For the text-containing cell, return its midpoint in [x, y] coordinate format. 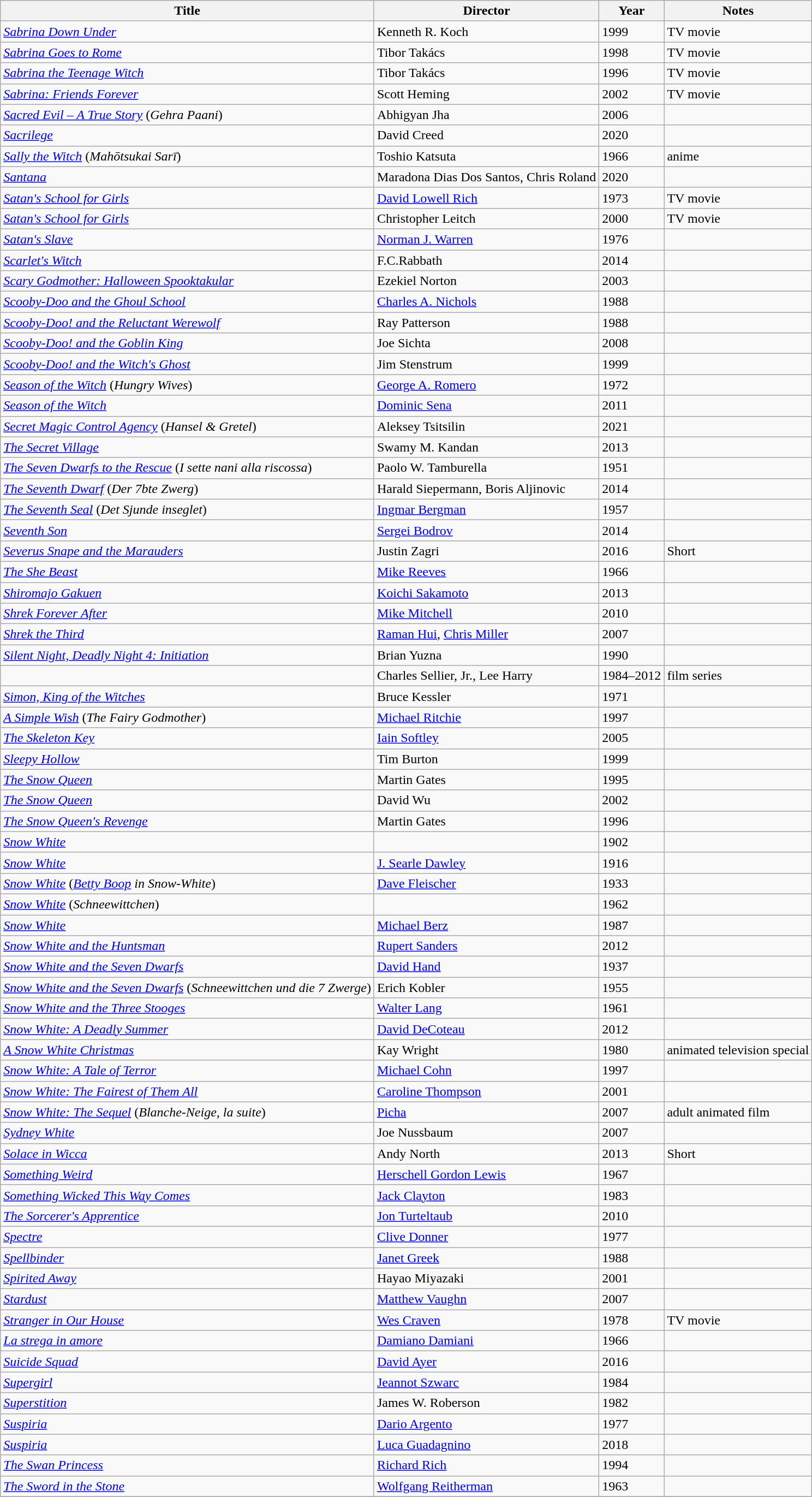
Suicide Squad [188, 1362]
Spirited Away [188, 1279]
Season of the Witch [188, 406]
Christopher Leitch [486, 218]
Maradona Dias Dos Santos, Chris Roland [486, 177]
Stranger in Our House [188, 1320]
Joe Sichta [486, 343]
Erich Kobler [486, 988]
Snow White and the Three Stooges [188, 1008]
David Wu [486, 800]
Caroline Thompson [486, 1091]
Ezekiel Norton [486, 281]
Charles Sellier, Jr., Lee Harry [486, 676]
J. Searle Dawley [486, 863]
Toshio Katsuta [486, 156]
Luca Guadagnino [486, 1445]
Tim Burton [486, 759]
F.C.Rabbath [486, 260]
David Lowell Rich [486, 198]
2018 [632, 1445]
1962 [632, 904]
The Secret Village [188, 447]
1963 [632, 1486]
1902 [632, 842]
Sleepy Hollow [188, 759]
1984–2012 [632, 676]
The Seventh Dwarf (Der 7bte Zwerg) [188, 489]
David Creed [486, 135]
Snow White: The Sequel (Blanche-Neige, la suite) [188, 1112]
1967 [632, 1174]
2005 [632, 738]
1972 [632, 385]
Mike Mitchell [486, 614]
Rupert Sanders [486, 946]
Sacrilege [188, 135]
1984 [632, 1382]
1951 [632, 468]
Koichi Sakamoto [486, 592]
Sergei Bodrov [486, 530]
Jeannot Szwarc [486, 1382]
1937 [632, 967]
Norman J. Warren [486, 239]
Herschell Gordon Lewis [486, 1174]
1995 [632, 780]
1990 [632, 655]
The Sorcerer's Apprentice [188, 1216]
2003 [632, 281]
Shrek Forever After [188, 614]
Dominic Sena [486, 406]
Raman Hui, Chris Miller [486, 634]
Satan's Slave [188, 239]
Seventh Son [188, 530]
Scooby-Doo! and the Goblin King [188, 343]
Santana [188, 177]
film series [738, 676]
1976 [632, 239]
Harald Siepermann, Boris Aljinovic [486, 489]
animated television special [738, 1050]
Something Weird [188, 1174]
1983 [632, 1195]
Walter Lang [486, 1008]
Michael Ritchie [486, 717]
Richard Rich [486, 1465]
Ingmar Bergman [486, 509]
Sabrina the Teenage Witch [188, 73]
Charles A. Nichols [486, 302]
Snow White: The Fairest of Them All [188, 1091]
Solace in Wicca [188, 1154]
1955 [632, 988]
Hayao Miyazaki [486, 1279]
Snow White and the Seven Dwarfs (Schneewittchen und die 7 Zwerge) [188, 988]
The Sword in the Stone [188, 1486]
Sabrina: Friends Forever [188, 94]
The Skeleton Key [188, 738]
Justin Zagri [486, 551]
Kay Wright [486, 1050]
David Hand [486, 967]
Paolo W. Tamburella [486, 468]
Something Wicked This Way Comes [188, 1195]
Michael Berz [486, 925]
Snow White and the Seven Dwarfs [188, 967]
Jim Stenstrum [486, 364]
Dario Argento [486, 1424]
Simon, King of the Witches [188, 697]
The Seven Dwarfs to the Rescue (I sette nani alla riscossa) [188, 468]
2011 [632, 406]
Sacred Evil – A True Story (Gehra Paani) [188, 115]
David Ayer [486, 1362]
Supergirl [188, 1382]
David DeCoteau [486, 1029]
1987 [632, 925]
The Seventh Seal (Det Sjunde inseglet) [188, 509]
Sabrina Down Under [188, 32]
George A. Romero [486, 385]
Shiromajo Gakuen [188, 592]
Spectre [188, 1237]
Spellbinder [188, 1257]
Joe Nussbaum [486, 1133]
Scary Godmother: Halloween Spooktakular [188, 281]
Mike Reeves [486, 572]
1978 [632, 1320]
Director [486, 11]
Severus Snape and the Marauders [188, 551]
Year [632, 11]
1916 [632, 863]
The Snow Queen's Revenge [188, 821]
Picha [486, 1112]
2000 [632, 218]
Notes [738, 11]
Bruce Kessler [486, 697]
1971 [632, 697]
Sally the Witch (Mahōtsukai Sarī) [188, 156]
anime [738, 156]
Season of the Witch (Hungry Wives) [188, 385]
Iain Softley [486, 738]
2006 [632, 115]
Title [188, 11]
Wes Craven [486, 1320]
Stardust [188, 1299]
Damiano Damiani [486, 1341]
2021 [632, 426]
1961 [632, 1008]
Snow White (Betty Boop in Snow-White) [188, 883]
Kenneth R. Koch [486, 32]
The Swan Princess [188, 1465]
The She Beast [188, 572]
James W. Roberson [486, 1403]
1980 [632, 1050]
1994 [632, 1465]
Sydney White [188, 1133]
1933 [632, 883]
2008 [632, 343]
Janet Greek [486, 1257]
Superstition [188, 1403]
Ray Patterson [486, 323]
Secret Magic Control Agency (Hansel & Gretel) [188, 426]
Abhigyan Jha [486, 115]
Snow White: A Tale of Terror [188, 1071]
1957 [632, 509]
Snow White: A Deadly Summer [188, 1029]
Clive Donner [486, 1237]
1973 [632, 198]
Dave Fleischer [486, 883]
Sabrina Goes to Rome [188, 52]
Scott Heming [486, 94]
adult animated film [738, 1112]
Scooby-Doo and the Ghoul School [188, 302]
Jon Turteltaub [486, 1216]
Scarlet's Witch [188, 260]
1998 [632, 52]
Andy North [486, 1154]
Swamy M. Kandan [486, 447]
Jack Clayton [486, 1195]
1982 [632, 1403]
Snow White and the Huntsman [188, 946]
Matthew Vaughn [486, 1299]
A Snow White Christmas [188, 1050]
Aleksey Tsitsilin [486, 426]
Scooby-Doo! and the Witch's Ghost [188, 364]
Brian Yuzna [486, 655]
Scooby-Doo! and the Reluctant Werewolf [188, 323]
Shrek the Third [188, 634]
Silent Night, Deadly Night 4: Initiation [188, 655]
Snow White (Schneewittchen) [188, 904]
Wolfgang Reitherman [486, 1486]
La strega in amore [188, 1341]
A Simple Wish (The Fairy Godmother) [188, 717]
Michael Cohn [486, 1071]
